Locate the cell with the specified text and output its [X, Y] center coordinate. 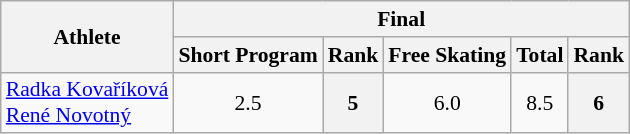
Final [401, 19]
2.5 [248, 102]
Total [540, 55]
6.0 [447, 102]
Short Program [248, 55]
8.5 [540, 102]
6 [598, 102]
Athlete [88, 36]
Radka KovaříkováRené Novotný [88, 102]
Free Skating [447, 55]
5 [354, 102]
